Determine the (X, Y) coordinate at the center of the cell enclosing the given text.  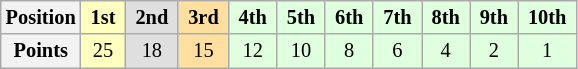
5th (301, 17)
2 (494, 51)
12 (253, 51)
8 (349, 51)
6th (349, 17)
25 (104, 51)
6 (397, 51)
15 (203, 51)
10th (547, 17)
Points (41, 51)
9th (494, 17)
4 (446, 51)
4th (253, 17)
3rd (203, 17)
7th (397, 17)
1 (547, 51)
2nd (152, 17)
1st (104, 17)
Position (41, 17)
10 (301, 51)
8th (446, 17)
18 (152, 51)
